Output the (x, y) coordinate of the center of the cell containing the given text.  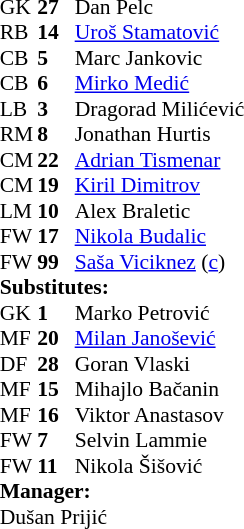
5 (56, 58)
14 (56, 33)
LM (19, 211)
20 (56, 339)
10 (56, 211)
RM (19, 135)
7 (56, 441)
19 (56, 185)
11 (56, 466)
RB (19, 33)
1 (56, 313)
28 (56, 364)
8 (56, 135)
16 (56, 415)
17 (56, 237)
3 (56, 109)
15 (56, 389)
22 (56, 160)
LB (19, 109)
6 (56, 83)
99 (56, 262)
DF (19, 364)
GK (19, 313)
